Capture the cell that displays the provided text and extract its (x, y) central coordinate. 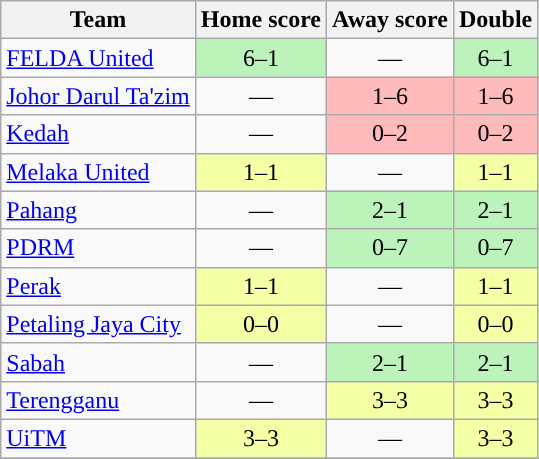
Sabah (98, 362)
PDRM (98, 248)
FELDA United (98, 58)
UiTM (98, 438)
Petaling Jaya City (98, 324)
Terengganu (98, 400)
Double (495, 20)
Kedah (98, 134)
Team (98, 20)
Away score (390, 20)
Johor Darul Ta'zim (98, 96)
Melaka United (98, 172)
Pahang (98, 210)
Home score (260, 20)
Perak (98, 286)
